Capture the cell that displays the provided text and extract its [X, Y] central coordinate. 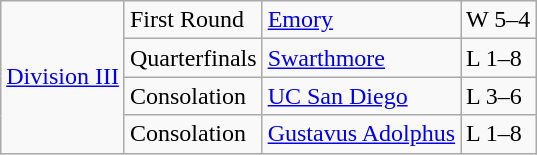
W 5–4 [498, 20]
Quarterfinals [193, 58]
First Round [193, 20]
UC San Diego [361, 96]
Division III [63, 77]
Gustavus Adolphus [361, 134]
L 3–6 [498, 96]
Swarthmore [361, 58]
Emory [361, 20]
